Detect which cell encompasses the target text, then output its (x, y) center coordinate. 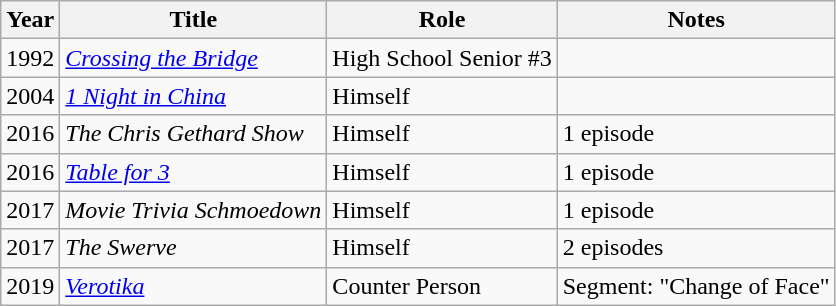
Notes (696, 20)
1 Night in China (194, 96)
Segment: "Change of Face" (696, 286)
Year (30, 20)
Crossing the Bridge (194, 58)
2 episodes (696, 248)
2004 (30, 96)
The Chris Gethard Show (194, 134)
Table for 3 (194, 172)
The Swerve (194, 248)
High School Senior #3 (442, 58)
1992 (30, 58)
Counter Person (442, 286)
Title (194, 20)
2019 (30, 286)
Verotika (194, 286)
Movie Trivia Schmoedown (194, 210)
Role (442, 20)
